Output the [X, Y] coordinate of the center of the cell containing the given text.  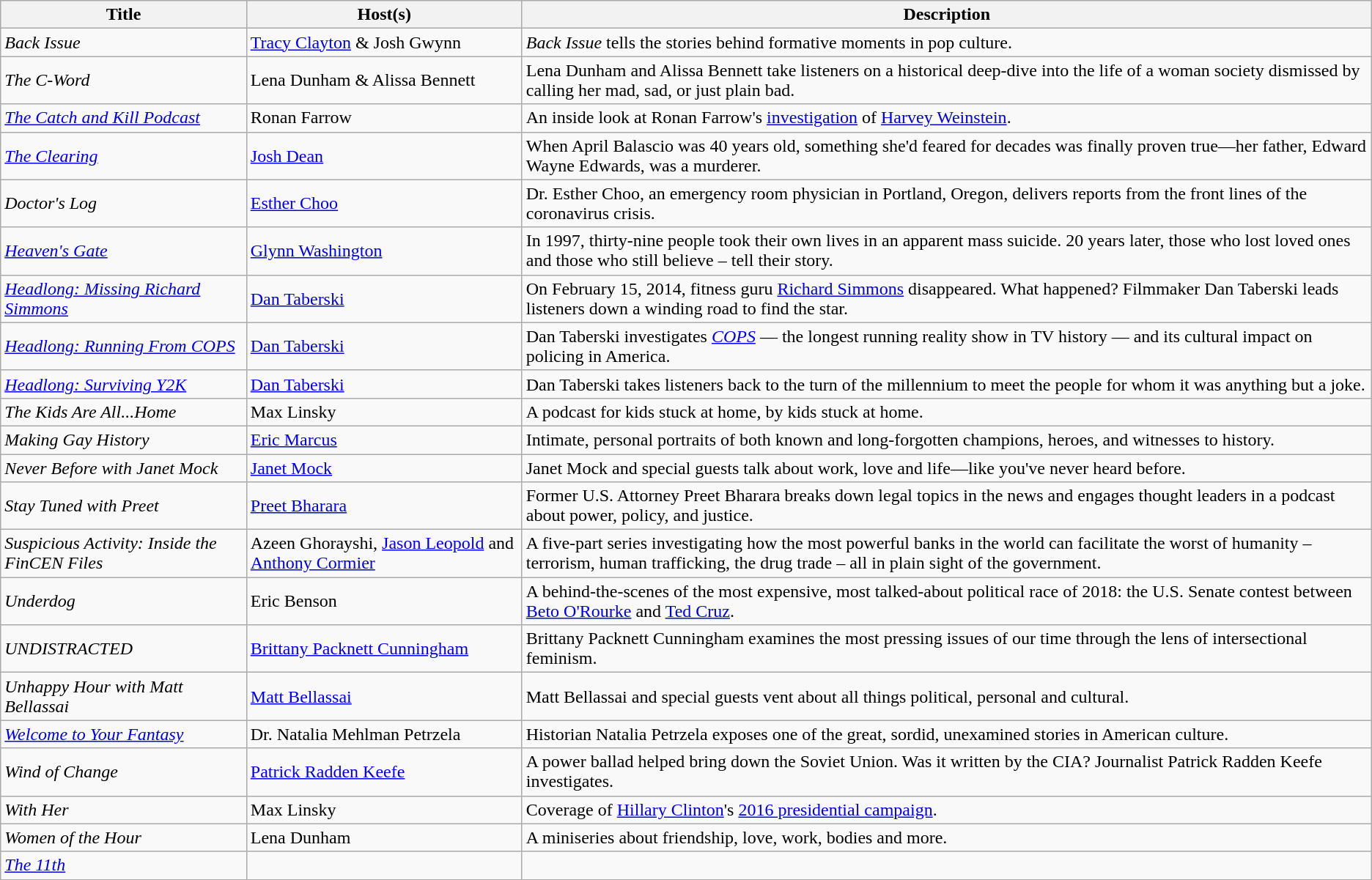
Back Issue tells the stories behind formative moments in pop culture. [947, 42]
Underdog [124, 601]
Ronan Farrow [384, 118]
The C-Word [124, 81]
Headlong: Missing Richard Simmons [124, 299]
Brittany Packnett Cunningham [384, 649]
Description [947, 15]
Eric Benson [384, 601]
Headlong: Surviving Y2K [124, 384]
When April Balascio was 40 years old, something she'd feared for decades was finally proven true—her father, Edward Wayne Edwards, was a murderer. [947, 155]
Headlong: Running From COPS [124, 346]
The Clearing [124, 155]
Matt Bellassai and special guests vent about all things political, personal and cultural. [947, 696]
With Her [124, 810]
Patrick Radden Keefe [384, 772]
Janet Mock and special guests talk about work, love and life—like you've never heard before. [947, 468]
Former U.S. Attorney Preet Bharara breaks down legal topics in the news and engages thought leaders in a podcast about power, policy, and justice. [947, 506]
Dr. Esther Choo, an emergency room physician in Portland, Oregon, delivers reports from the front lines of the coronavirus crisis. [947, 204]
The 11th [124, 865]
The Kids Are All...Home [124, 412]
Heaven's Gate [124, 251]
Title [124, 15]
Unhappy Hour with Matt Bellassai [124, 696]
Welcome to Your Fantasy [124, 734]
Preet Bharara [384, 506]
Janet Mock [384, 468]
Lena Dunham & Alissa Bennett [384, 81]
Never Before with Janet Mock [124, 468]
Back Issue [124, 42]
A podcast for kids stuck at home, by kids stuck at home. [947, 412]
Wind of Change [124, 772]
Coverage of Hillary Clinton's 2016 presidential campaign. [947, 810]
Tracy Clayton & Josh Gwynn [384, 42]
Doctor's Log [124, 204]
UNDISTRACTED [124, 649]
Brittany Packnett Cunningham examines the most pressing issues of our time through the lens of intersectional feminism. [947, 649]
Josh Dean [384, 155]
Making Gay History [124, 440]
Stay Tuned with Preet [124, 506]
Dan Taberski investigates COPS — the longest running reality show in TV history — and its cultural impact on policing in America. [947, 346]
Azeen Ghorayshi, Jason Leopold and Anthony Cormier [384, 554]
Women of the Hour [124, 838]
Eric Marcus [384, 440]
A power ballad helped bring down the Soviet Union. Was it written by the CIA? Journalist Patrick Radden Keefe investigates. [947, 772]
Host(s) [384, 15]
The Catch and Kill Podcast [124, 118]
Dan Taberski takes listeners back to the turn of the millennium to meet the people for whom it was anything but a joke. [947, 384]
Glynn Washington [384, 251]
Suspicious Activity: Inside the FinCEN Files [124, 554]
An inside look at Ronan Farrow's investigation of Harvey Weinstein. [947, 118]
A behind-the-scenes of the most expensive, most talked-about political race of 2018: the U.S. Senate contest between Beto O'Rourke and Ted Cruz. [947, 601]
Intimate, personal portraits of both known and long-forgotten champions, heroes, and witnesses to history. [947, 440]
Historian Natalia Petrzela exposes one of the great, sordid, unexamined stories in American culture. [947, 734]
Dr. Natalia Mehlman Petrzela [384, 734]
A miniseries about friendship, love, work, bodies and more. [947, 838]
Esther Choo [384, 204]
Matt Bellassai [384, 696]
Lena Dunham [384, 838]
